Return the [x, y] coordinate for the center point of the cell that contains the specified text.  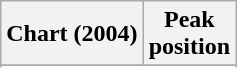
Chart (2004) [72, 34]
Peakposition [189, 34]
